Extract the (X, Y) coordinate from the center of the cell holding the provided text.  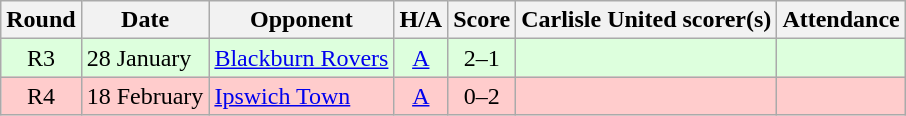
Date (145, 20)
28 January (145, 58)
Round (41, 20)
H/A (421, 20)
R4 (41, 96)
Carlisle United scorer(s) (646, 20)
18 February (145, 96)
R3 (41, 58)
Opponent (302, 20)
Score (482, 20)
Attendance (841, 20)
0–2 (482, 96)
Ipswich Town (302, 96)
Blackburn Rovers (302, 58)
2–1 (482, 58)
